Find where the given text appears and provide that cell's center as [X, Y] coordinate. 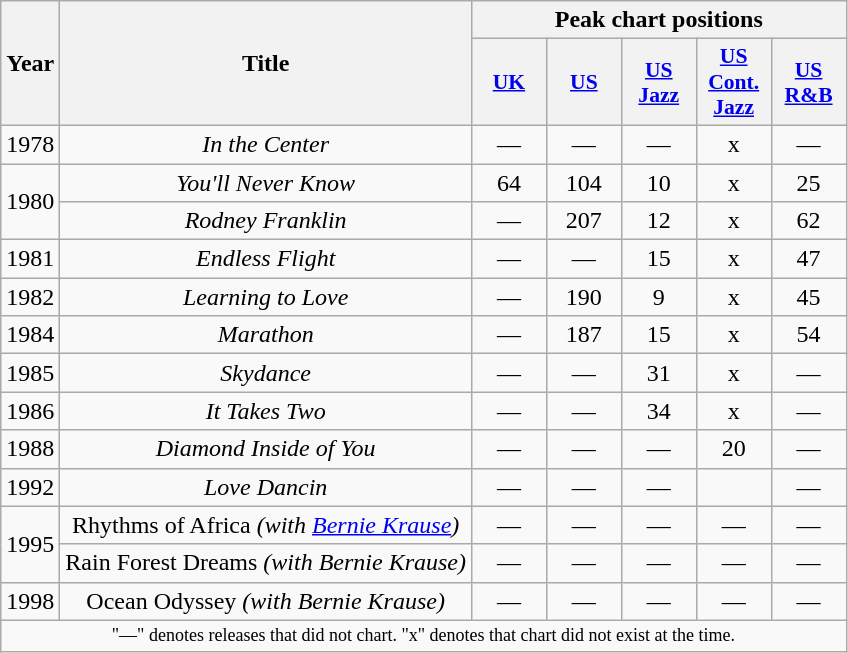
64 [508, 183]
Skydance [266, 373]
Rodney Franklin [266, 221]
Ocean Odyssey (with Bernie Krause) [266, 601]
It Takes Two [266, 411]
1988 [30, 449]
1982 [30, 297]
1985 [30, 373]
US Cont. Jazz [734, 82]
31 [658, 373]
In the Center [266, 144]
Year [30, 64]
Endless Flight [266, 259]
54 [808, 335]
25 [808, 183]
Peak chart positions [658, 20]
1984 [30, 335]
Marathon [266, 335]
1981 [30, 259]
187 [584, 335]
US Jazz [658, 82]
US R&B [808, 82]
34 [658, 411]
You'll Never Know [266, 183]
Rain Forest Dreams (with Bernie Krause) [266, 563]
45 [808, 297]
9 [658, 297]
1992 [30, 487]
12 [658, 221]
Learning to Love [266, 297]
1998 [30, 601]
1986 [30, 411]
UK [508, 82]
62 [808, 221]
207 [584, 221]
Title [266, 64]
10 [658, 183]
Diamond Inside of You [266, 449]
190 [584, 297]
1995 [30, 544]
1978 [30, 144]
1980 [30, 202]
47 [808, 259]
104 [584, 183]
20 [734, 449]
Love Dancin [266, 487]
US [584, 82]
"—" denotes releases that did not chart. "x" denotes that chart did not exist at the time. [424, 636]
Rhythms of Africa (with Bernie Krause) [266, 525]
